Detect which cell encompasses the target text, then output its (x, y) center coordinate. 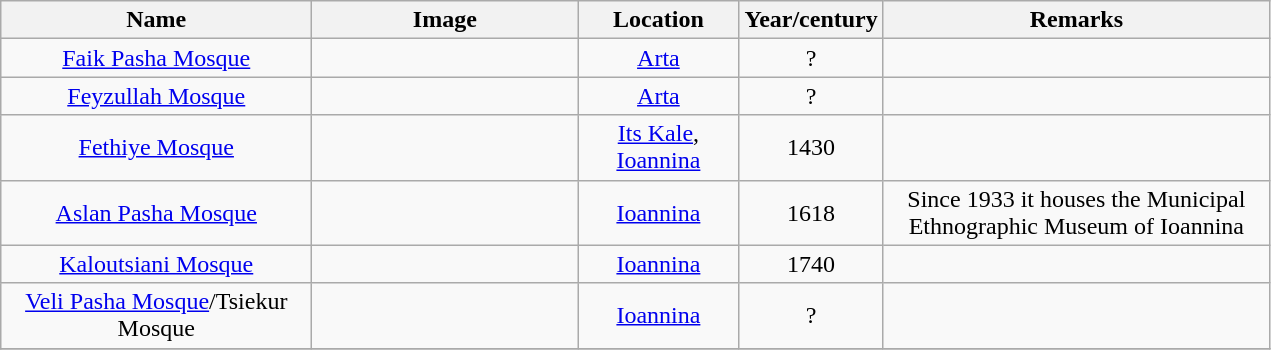
1618 (811, 212)
Remarks (1076, 20)
Year/century (811, 20)
Aslan Pasha Mosque (156, 212)
Feyzullah Mosque (156, 96)
Location (658, 20)
Kaloutsiani Mosque (156, 264)
1740 (811, 264)
1430 (811, 148)
Image (445, 20)
Its Kale, Ioannina (658, 148)
Faik Pasha Mosque (156, 58)
Fethiye Mosque (156, 148)
Name (156, 20)
Veli Pasha Mosque/Tsiekur Mosque (156, 316)
Since 1933 it houses the Municipal Ethnographic Museum of Ioannina (1076, 212)
